Identify which cell holds the provided text, then report its (X, Y) central coordinate. 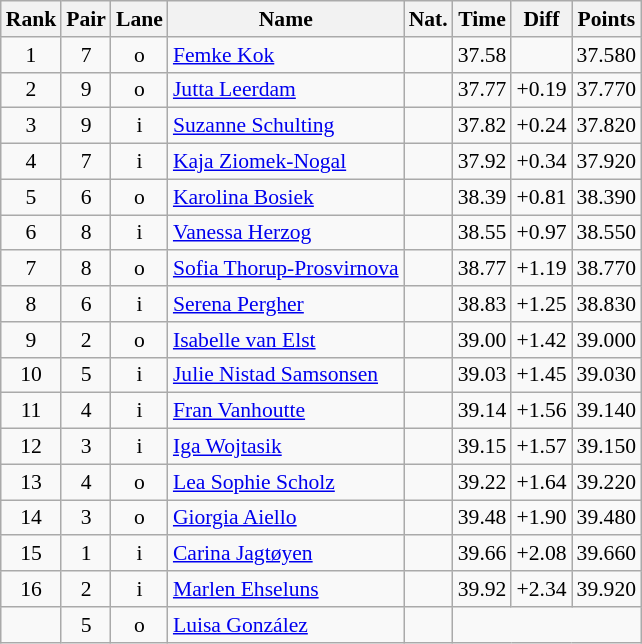
Fran Vanhoutte (286, 411)
Marlen Ehseluns (286, 589)
37.92 (482, 162)
38.550 (606, 233)
Sofia Thorup-Prosvirnova (286, 269)
+1.25 (541, 304)
Julie Nistad Samsonsen (286, 375)
39.920 (606, 589)
39.00 (482, 340)
13 (32, 482)
Rank (32, 19)
39.660 (606, 554)
Isabelle van Elst (286, 340)
39.220 (606, 482)
Iga Wojtasik (286, 447)
+1.57 (541, 447)
16 (32, 589)
12 (32, 447)
38.55 (482, 233)
+2.34 (541, 589)
39.030 (606, 375)
11 (32, 411)
39.15 (482, 447)
Suzanne Schulting (286, 126)
37.920 (606, 162)
37.580 (606, 55)
39.66 (482, 554)
38.390 (606, 197)
Lane (140, 19)
37.58 (482, 55)
+1.64 (541, 482)
Serena Pergher (286, 304)
39.03 (482, 375)
+0.19 (541, 90)
Points (606, 19)
+1.45 (541, 375)
38.770 (606, 269)
Carina Jagtøyen (286, 554)
38.830 (606, 304)
39.48 (482, 518)
37.82 (482, 126)
Name (286, 19)
38.83 (482, 304)
39.480 (606, 518)
39.14 (482, 411)
+0.34 (541, 162)
Nat. (428, 19)
Luisa González (286, 625)
37.770 (606, 90)
39.92 (482, 589)
Giorgia Aiello (286, 518)
+0.24 (541, 126)
39.000 (606, 340)
38.77 (482, 269)
Vanessa Herzog (286, 233)
+0.81 (541, 197)
+1.90 (541, 518)
Jutta Leerdam (286, 90)
38.39 (482, 197)
+1.56 (541, 411)
Diff (541, 19)
Kaja Ziomek-Nogal (286, 162)
39.22 (482, 482)
Pair (86, 19)
Femke Kok (286, 55)
+0.97 (541, 233)
37.820 (606, 126)
+1.19 (541, 269)
15 (32, 554)
37.77 (482, 90)
Time (482, 19)
39.140 (606, 411)
+2.08 (541, 554)
39.150 (606, 447)
10 (32, 375)
Lea Sophie Scholz (286, 482)
Karolina Bosiek (286, 197)
+1.42 (541, 340)
14 (32, 518)
